Provide the (x, y) coordinate of the cell's center where the given text is located.  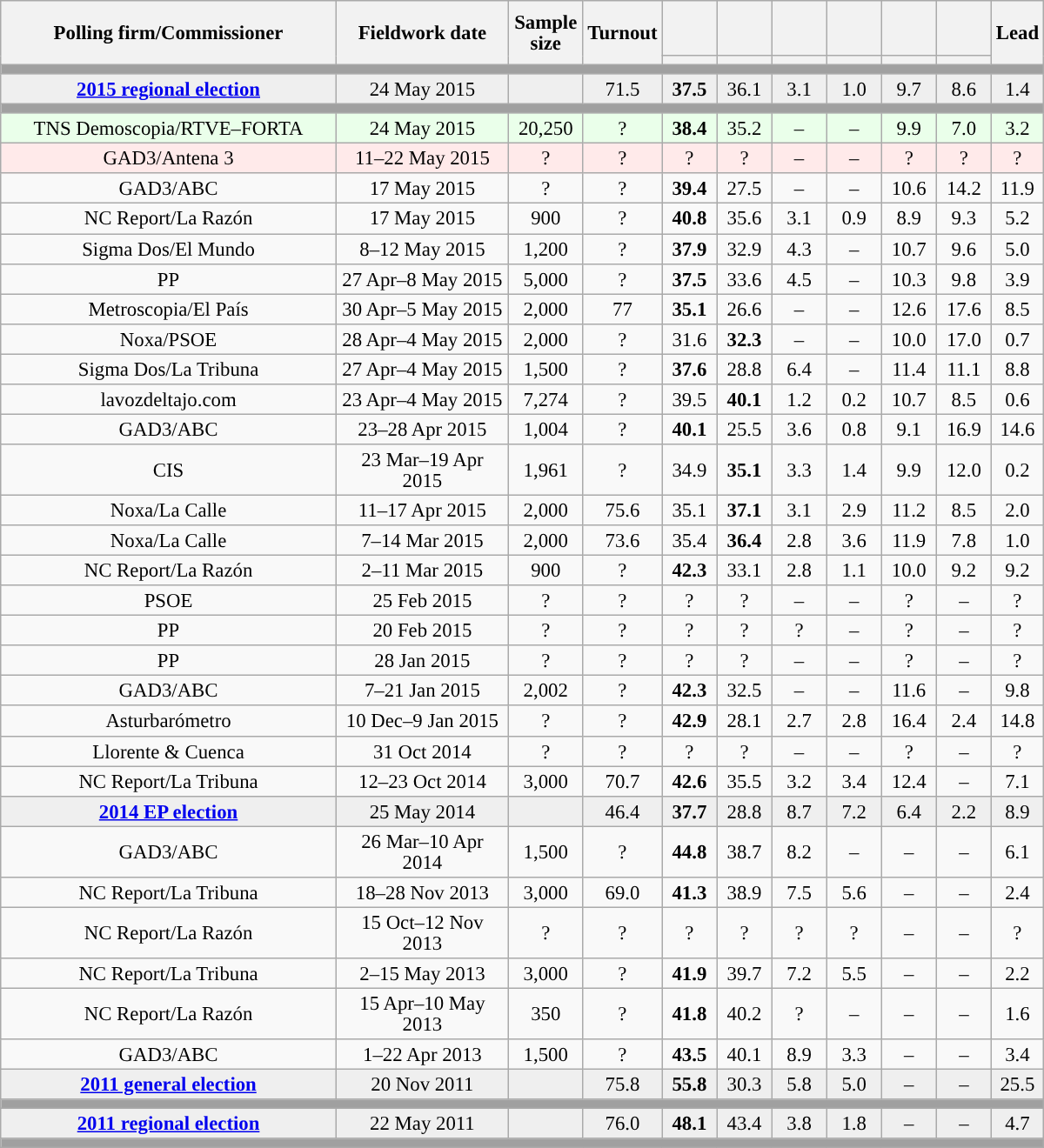
8.6 (964, 89)
43.5 (689, 1054)
15 Apr–10 May 2013 (422, 1014)
12.0 (964, 470)
75.8 (623, 1085)
77 (623, 310)
37.1 (745, 510)
Llorente & Cuenca (169, 751)
Lead (1017, 33)
Asturbarómetro (169, 722)
32.3 (745, 339)
35.2 (745, 129)
10 Dec–9 Jan 2015 (422, 722)
35.4 (689, 541)
350 (545, 1014)
5.2 (1017, 219)
35.6 (745, 219)
76.0 (623, 1124)
14.6 (1017, 430)
2.0 (1017, 510)
5,000 (545, 278)
2–15 May 2013 (422, 974)
26.6 (745, 310)
5.5 (854, 974)
PSOE (169, 600)
17.6 (964, 310)
75.6 (623, 510)
23 Mar–19 Apr 2015 (422, 470)
7–14 Mar 2015 (422, 541)
40.2 (745, 1014)
1,004 (545, 430)
2,002 (545, 691)
23 Apr–4 May 2015 (422, 400)
CIS (169, 470)
22 May 2011 (422, 1124)
33.1 (745, 571)
41.8 (689, 1014)
31 Oct 2014 (422, 751)
Sample size (545, 33)
69.0 (623, 892)
3.8 (799, 1124)
55.8 (689, 1085)
Metroscopia/El País (169, 310)
70.7 (623, 781)
15 Oct–12 Nov 2013 (422, 932)
8.8 (1017, 369)
11.2 (908, 510)
1.1 (854, 571)
73.6 (623, 541)
46.4 (623, 811)
28 Apr–4 May 2015 (422, 339)
38.4 (689, 129)
8–12 May 2015 (422, 249)
42.6 (689, 781)
28 Jan 2015 (422, 661)
3.9 (1017, 278)
lavozdeltajo.com (169, 400)
6.1 (1017, 852)
1.6 (1017, 1014)
10.6 (908, 190)
30 Apr–5 May 2015 (422, 310)
20,250 (545, 129)
39.7 (745, 974)
2014 EP election (169, 811)
2015 regional election (169, 89)
27 Apr–8 May 2015 (422, 278)
Sigma Dos/La Tribuna (169, 369)
7.1 (1017, 781)
7.8 (964, 541)
31.6 (689, 339)
27.5 (745, 190)
44.8 (689, 852)
40.8 (689, 219)
11.4 (908, 369)
1.2 (799, 400)
12.6 (908, 310)
38.9 (745, 892)
37.6 (689, 369)
12.4 (908, 781)
33.6 (745, 278)
Noxa/PSOE (169, 339)
27 Apr–4 May 2015 (422, 369)
25 May 2014 (422, 811)
2011 general election (169, 1085)
39.4 (689, 190)
9.1 (908, 430)
14.8 (1017, 722)
5.8 (799, 1085)
9.7 (908, 89)
1,200 (545, 249)
1–22 Apr 2013 (422, 1054)
14.2 (964, 190)
11–22 May 2015 (422, 158)
11–17 Apr 2015 (422, 510)
18–28 Nov 2013 (422, 892)
30.3 (745, 1085)
9.3 (964, 219)
41.3 (689, 892)
32.5 (745, 691)
37.9 (689, 249)
71.5 (623, 89)
11.1 (964, 369)
TNS Demoscopia/RTVE–FORTA (169, 129)
41.9 (689, 974)
Turnout (623, 33)
42.9 (689, 722)
7,274 (545, 400)
8.2 (799, 852)
2–11 Mar 2015 (422, 571)
38.7 (745, 852)
34.9 (689, 470)
36.1 (745, 89)
16.4 (908, 722)
17.0 (964, 339)
12–23 Oct 2014 (422, 781)
0.6 (1017, 400)
48.1 (689, 1124)
20 Feb 2015 (422, 631)
7–21 Jan 2015 (422, 691)
11.6 (908, 691)
2011 regional election (169, 1124)
36.4 (745, 541)
4.5 (799, 278)
37.7 (689, 811)
2.7 (799, 722)
2.9 (854, 510)
0.9 (854, 219)
1.8 (854, 1124)
16.9 (964, 430)
4.7 (1017, 1124)
25 Feb 2015 (422, 600)
26 Mar–10 Apr 2014 (422, 852)
32.9 (745, 249)
7.0 (964, 129)
4.3 (799, 249)
39.5 (689, 400)
5.6 (854, 892)
20 Nov 2011 (422, 1085)
Sigma Dos/El Mundo (169, 249)
0.8 (854, 430)
GAD3/Antena 3 (169, 158)
Fieldwork date (422, 33)
0.7 (1017, 339)
1,961 (545, 470)
35.5 (745, 781)
Polling firm/Commissioner (169, 33)
23–28 Apr 2015 (422, 430)
7.5 (799, 892)
8.7 (799, 811)
10.3 (908, 278)
9.6 (964, 249)
28.1 (745, 722)
43.4 (745, 1124)
